Scan for the cell matching the given text and deliver its (x, y) coordinate at center. 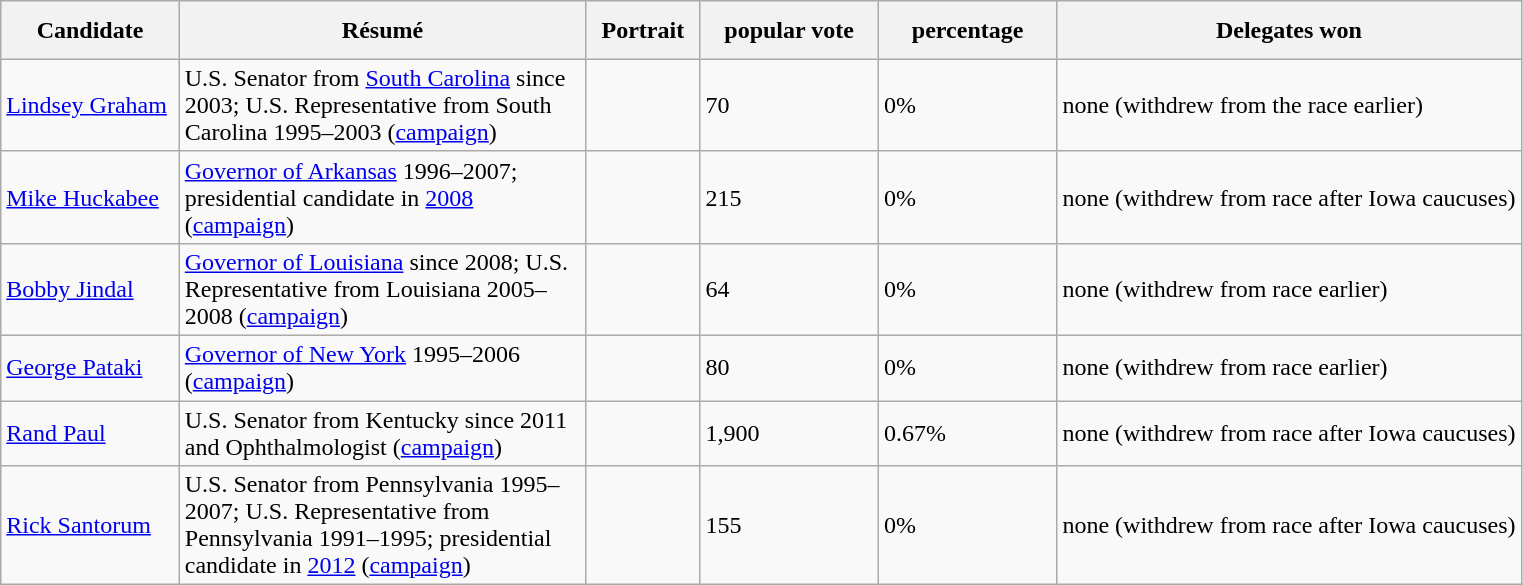
0.67% (967, 432)
155 (789, 526)
80 (789, 368)
none (withdrew from the race earlier) (1289, 105)
George Pataki (90, 368)
70 (789, 105)
Governor of Arkansas 1996–2007; presidential candidate in 2008 (campaign) (382, 197)
U.S. Senator from Kentucky since 2011 and Ophthalmologist (campaign) (382, 432)
U.S. Senator from Pennsylvania 1995–2007; U.S. Representative from Pennsylvania 1991–1995; presidential candidate in 2012 (campaign) (382, 526)
Résumé (382, 30)
1,900 (789, 432)
Rick Santorum (90, 526)
Mike Huckabee (90, 197)
Governor of New York 1995–2006 (campaign) (382, 368)
Bobby Jindal (90, 289)
Rand Paul (90, 432)
Lindsey Graham (90, 105)
64 (789, 289)
U.S. Senator from South Carolina since 2003; U.S. Representative from South Carolina 1995–2003 (campaign) (382, 105)
Delegates won (1289, 30)
Candidate (90, 30)
215 (789, 197)
Governor of Louisiana since 2008; U.S. Representative from Louisiana 2005–2008 (campaign) (382, 289)
percentage (967, 30)
Portrait (643, 30)
popular vote (789, 30)
